From the cell containing the given text, extract its center point as [x, y] coordinate. 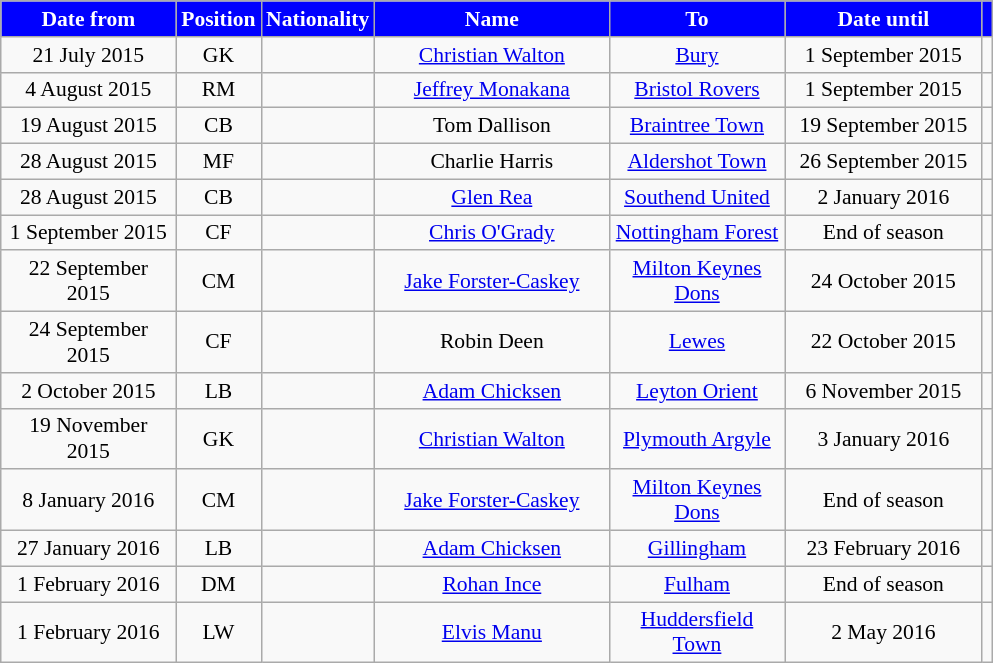
Robin Deen [492, 342]
Plymouth Argyle [696, 438]
24 September 2015 [88, 342]
Name [492, 19]
24 October 2015 [884, 282]
19 September 2015 [884, 126]
Bristol Rovers [696, 90]
LW [218, 632]
22 September 2015 [88, 282]
Huddersfield Town [696, 632]
Lewes [696, 342]
22 October 2015 [884, 342]
19 August 2015 [88, 126]
RM [218, 90]
Rohan Ince [492, 584]
8 January 2016 [88, 500]
27 January 2016 [88, 549]
Charlie Harris [492, 162]
Tom Dallison [492, 126]
Southend United [696, 197]
Date from [88, 19]
Aldershot Town [696, 162]
Chris O'Grady [492, 233]
19 November 2015 [88, 438]
MF [218, 162]
Bury [696, 55]
Date until [884, 19]
Position [218, 19]
23 February 2016 [884, 549]
Jeffrey Monakana [492, 90]
3 January 2016 [884, 438]
Nationality [318, 19]
Glen Rea [492, 197]
Elvis Manu [492, 632]
2 May 2016 [884, 632]
2 October 2015 [88, 391]
Fulham [696, 584]
Leyton Orient [696, 391]
6 November 2015 [884, 391]
Braintree Town [696, 126]
Gillingham [696, 549]
2 January 2016 [884, 197]
26 September 2015 [884, 162]
21 July 2015 [88, 55]
4 August 2015 [88, 90]
To [696, 19]
DM [218, 584]
Nottingham Forest [696, 233]
